Output the (x, y) coordinate of the center of the cell containing the given text.  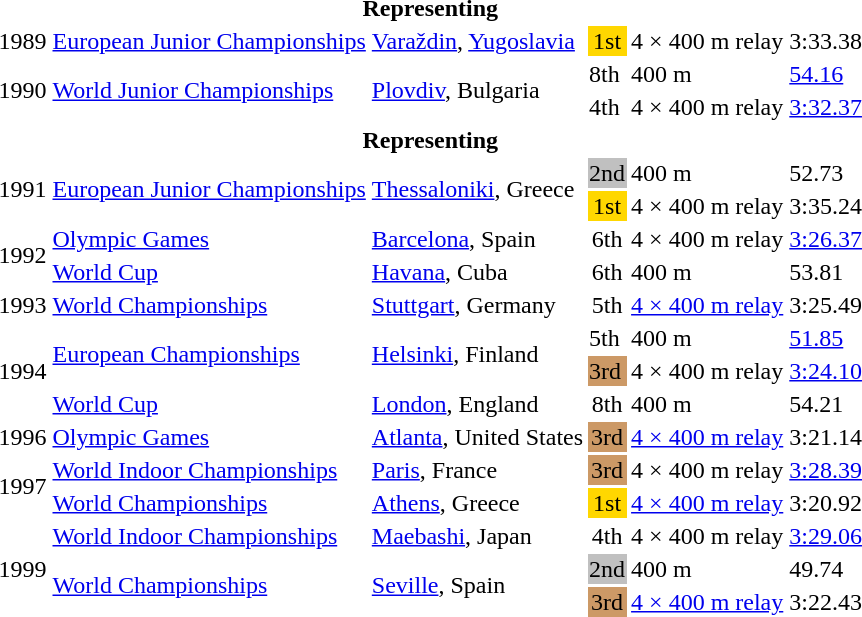
World Junior Championships (209, 90)
Varaždin, Yugoslavia (477, 41)
London, England (477, 404)
Plovdiv, Bulgaria (477, 90)
Helsinki, Finland (477, 354)
Thessaloniki, Greece (477, 190)
Atlanta, United States (477, 437)
Seville, Spain (477, 586)
Maebashi, Japan (477, 536)
Barcelona, Spain (477, 239)
Stuttgart, Germany (477, 305)
European Championships (209, 354)
Havana, Cuba (477, 272)
Athens, Greece (477, 503)
Paris, France (477, 470)
